From the cell containing the given text, extract its center point as (x, y) coordinate. 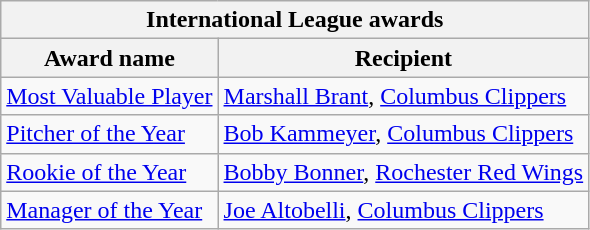
Joe Altobelli, Columbus Clippers (404, 210)
Rookie of the Year (110, 172)
Bobby Bonner, Rochester Red Wings (404, 172)
Marshall Brant, Columbus Clippers (404, 96)
Pitcher of the Year (110, 134)
Recipient (404, 58)
International League awards (295, 20)
Bob Kammeyer, Columbus Clippers (404, 134)
Most Valuable Player (110, 96)
Award name (110, 58)
Manager of the Year (110, 210)
